Scan for the cell matching the given text and deliver its [X, Y] coordinate at center. 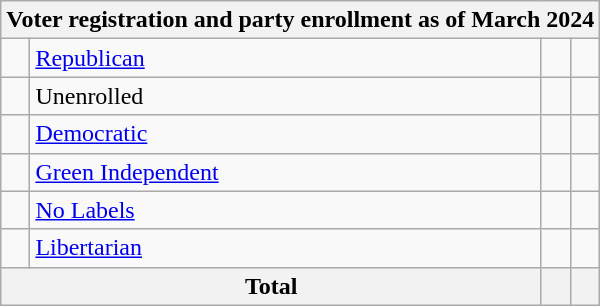
Voter registration and party enrollment as of March 2024 [300, 20]
Republican [286, 58]
Green Independent [286, 172]
Unenrolled [286, 96]
Democratic [286, 134]
Libertarian [286, 248]
No Labels [286, 210]
Total [272, 286]
